Return the [x, y] coordinate for the center point of the cell that contains the specified text.  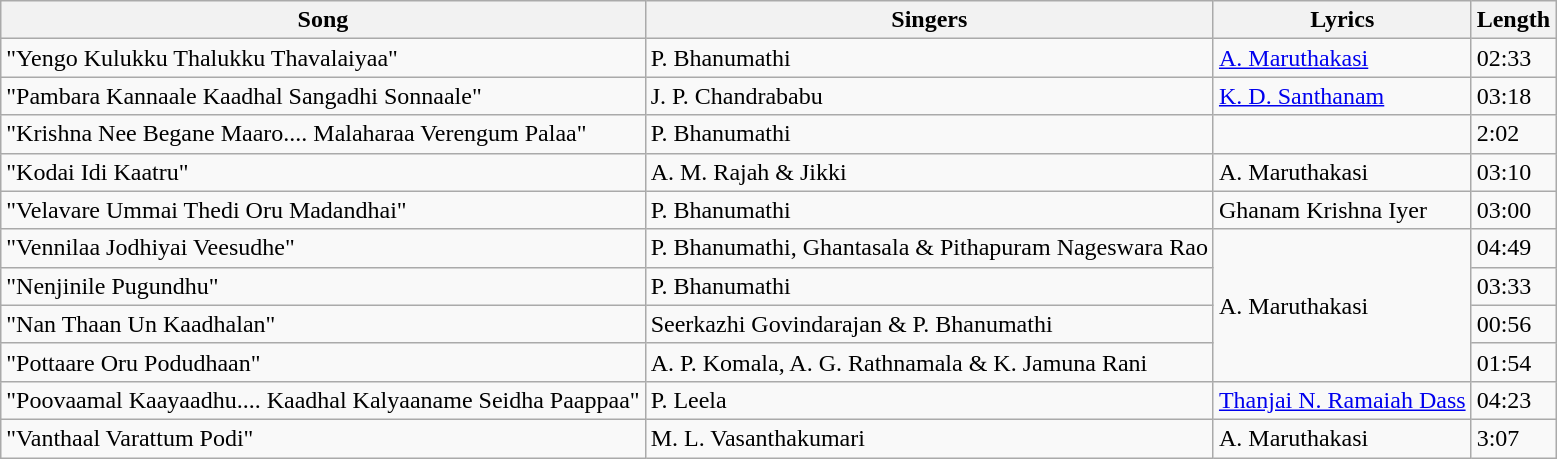
Song [323, 20]
04:49 [1513, 248]
Lyrics [1342, 20]
02:33 [1513, 58]
"Nenjinile Pugundhu" [323, 286]
00:56 [1513, 324]
J. P. Chandrababu [929, 96]
Thanjai N. Ramaiah Dass [1342, 400]
A. M. Rajah & Jikki [929, 172]
"Vanthaal Varattum Podi" [323, 438]
03:00 [1513, 210]
03:10 [1513, 172]
03:18 [1513, 96]
P. Leela [929, 400]
"Pottaare Oru Podudhaan" [323, 362]
"Velavare Ummai Thedi Oru Madandhai" [323, 210]
"Yengo Kulukku Thalukku Thavalaiyaa" [323, 58]
"Vennilaa Jodhiyai Veesudhe" [323, 248]
Length [1513, 20]
01:54 [1513, 362]
2:02 [1513, 134]
"Kodai Idi Kaatru" [323, 172]
M. L. Vasanthakumari [929, 438]
"Krishna Nee Begane Maaro.... Malaharaa Verengum Palaa" [323, 134]
"Nan Thaan Un Kaadhalan" [323, 324]
K. D. Santhanam [1342, 96]
Seerkazhi Govindarajan & P. Bhanumathi [929, 324]
04:23 [1513, 400]
03:33 [1513, 286]
"Pambara Kannaale Kaadhal Sangadhi Sonnaale" [323, 96]
Ghanam Krishna Iyer [1342, 210]
P. Bhanumathi, Ghantasala & Pithapuram Nageswara Rao [929, 248]
3:07 [1513, 438]
"Poovaamal Kaayaadhu.... Kaadhal Kalyaaname Seidha Paappaa" [323, 400]
A. P. Komala, A. G. Rathnamala & K. Jamuna Rani [929, 362]
Singers [929, 20]
